Pinpoint the cell where the given text exists, returning its (X, Y) midpoint coordinate. 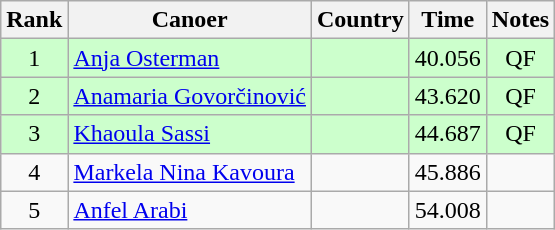
Canoer (190, 20)
40.056 (448, 58)
Anamaria Govorčinović (190, 96)
5 (34, 210)
4 (34, 172)
Anfel Arabi (190, 210)
Rank (34, 20)
Anja Osterman (190, 58)
Time (448, 20)
3 (34, 134)
2 (34, 96)
Notes (520, 20)
Country (361, 20)
54.008 (448, 210)
Markela Nina Kavoura (190, 172)
45.886 (448, 172)
Khaoula Sassi (190, 134)
43.620 (448, 96)
44.687 (448, 134)
1 (34, 58)
